From the cell containing the given text, extract its center point as [x, y] coordinate. 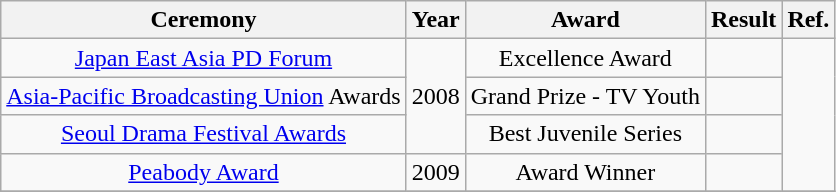
Excellence Award [585, 58]
Grand Prize - TV Youth [585, 96]
2008 [436, 96]
Seoul Drama Festival Awards [204, 134]
Result [743, 20]
Asia-Pacific Broadcasting Union Awards [204, 96]
Peabody Award [204, 172]
Award Winner [585, 172]
2009 [436, 172]
Ref. [808, 20]
Ceremony [204, 20]
Year [436, 20]
Award [585, 20]
Japan East Asia PD Forum [204, 58]
Best Juvenile Series [585, 134]
